Search for the cell housing the specified text and yield its (X, Y) center coordinate. 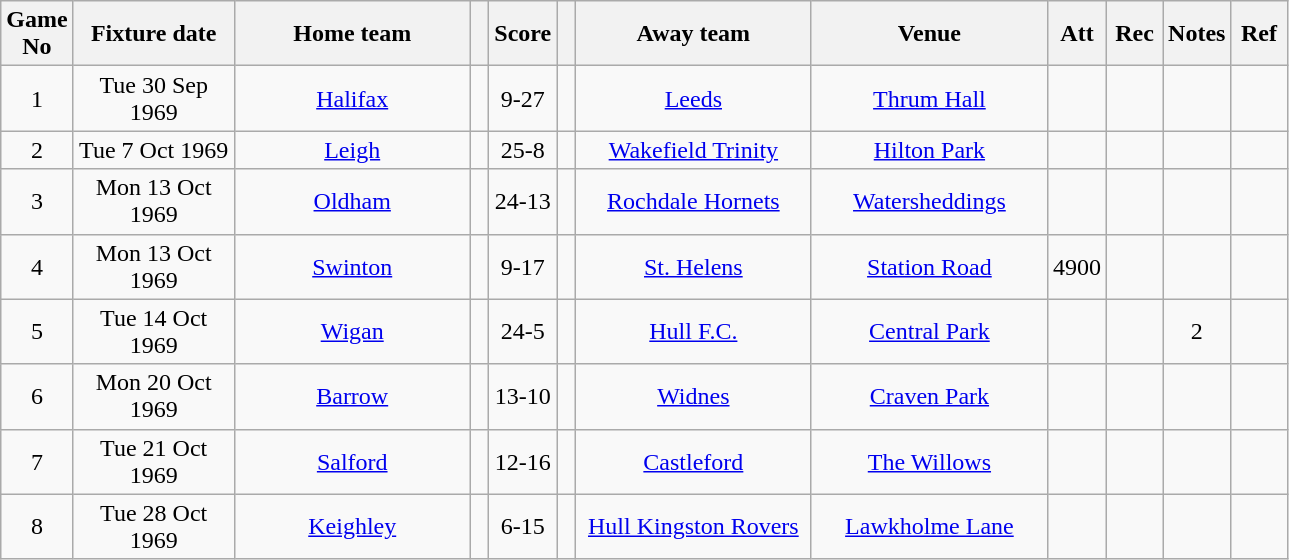
Widnes (693, 396)
Venue (929, 34)
The Willows (929, 462)
Thrum Hall (929, 98)
Rec (1135, 34)
Barrow (352, 396)
Oldham (352, 202)
1 (37, 98)
Game No (37, 34)
Score (523, 34)
St. Helens (693, 266)
Hull Kingston Rovers (693, 526)
24-13 (523, 202)
Leeds (693, 98)
12-16 (523, 462)
Wigan (352, 332)
25-8 (523, 150)
Notes (1197, 34)
6-15 (523, 526)
Mon 20 Oct 1969 (154, 396)
Leigh (352, 150)
Tue 28 Oct 1969 (154, 526)
13-10 (523, 396)
8 (37, 526)
7 (37, 462)
Lawkholme Lane (929, 526)
9-17 (523, 266)
Wakefield Trinity (693, 150)
Tue 7 Oct 1969 (154, 150)
4900 (1076, 266)
Halifax (352, 98)
Tue 30 Sep 1969 (154, 98)
Salford (352, 462)
Tue 21 Oct 1969 (154, 462)
Hilton Park (929, 150)
Home team (352, 34)
4 (37, 266)
Rochdale Hornets (693, 202)
Hull F.C. (693, 332)
Craven Park (929, 396)
Att (1076, 34)
Station Road (929, 266)
Away team (693, 34)
Swinton (352, 266)
6 (37, 396)
Central Park (929, 332)
Tue 14 Oct 1969 (154, 332)
Watersheddings (929, 202)
Keighley (352, 526)
Fixture date (154, 34)
9-27 (523, 98)
Ref (1259, 34)
3 (37, 202)
Castleford (693, 462)
5 (37, 332)
24-5 (523, 332)
